Determine the [X, Y] coordinate at the center of the cell enclosing the given text.  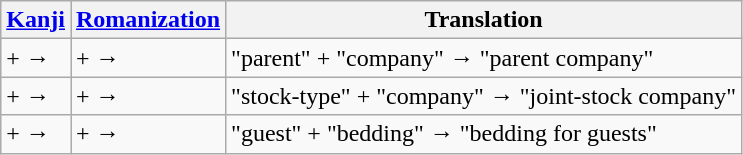
Romanization [148, 20]
"parent" + "company" → "parent company" [484, 58]
"guest" + "bedding" → "bedding for guests" [484, 134]
Kanji [36, 20]
"stock-type" + "company" → "joint-stock company" [484, 96]
Translation [484, 20]
